From the cell containing the given text, extract its center point as (x, y) coordinate. 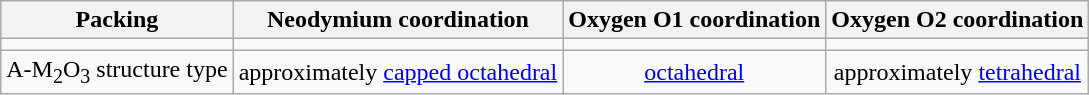
approximately tetrahedral (958, 72)
Oxygen O2 coordination (958, 20)
approximately capped octahedral (398, 72)
Packing (117, 20)
Neodymium coordination (398, 20)
Oxygen O1 coordination (694, 20)
octahedral (694, 72)
A-M2O3 structure type (117, 72)
